Scan for the cell matching the given text and deliver its [X, Y] coordinate at center. 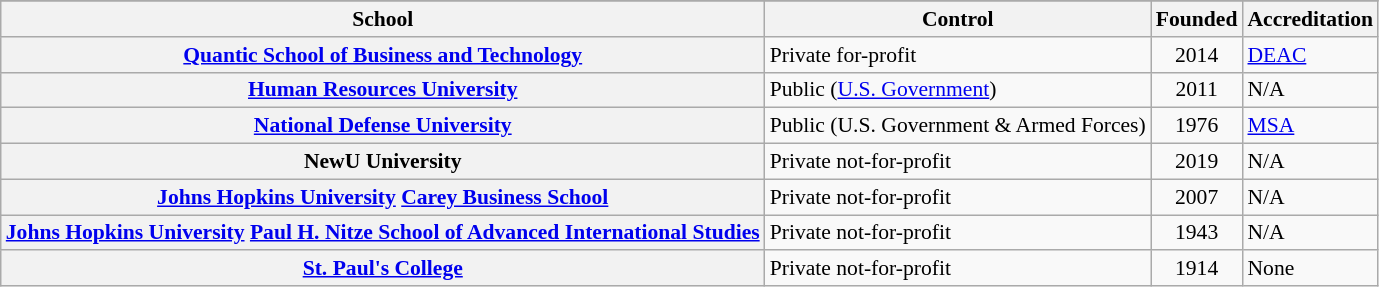
Human Resources University [383, 90]
2011 [1197, 90]
Control [958, 19]
2007 [1197, 197]
1943 [1197, 233]
Founded [1197, 19]
Private for-profit [958, 55]
None [1310, 269]
1976 [1197, 126]
NewU University [383, 162]
Public (U.S. Government & Armed Forces) [958, 126]
1914 [1197, 269]
St. Paul's College [383, 269]
Johns Hopkins University Paul H. Nitze School of Advanced International Studies [383, 233]
Public (U.S. Government) [958, 90]
MSA [1310, 126]
Johns Hopkins University Carey Business School [383, 197]
DEAC [1310, 55]
2014 [1197, 55]
Accreditation [1310, 19]
Quantic School of Business and Technology [383, 55]
2019 [1197, 162]
National Defense University [383, 126]
School [383, 19]
